Return (X, Y) of the center of cell containing provided text 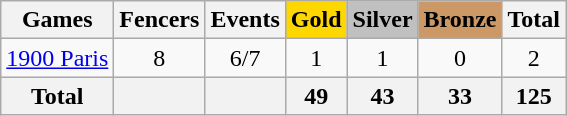
6/7 (245, 58)
0 (460, 58)
8 (160, 58)
Bronze (460, 20)
Gold (316, 20)
125 (534, 96)
Silver (382, 20)
33 (460, 96)
43 (382, 96)
Fencers (160, 20)
49 (316, 96)
2 (534, 58)
1900 Paris (58, 58)
Events (245, 20)
Games (58, 20)
